Scan for the cell matching the given text and deliver its [X, Y] coordinate at center. 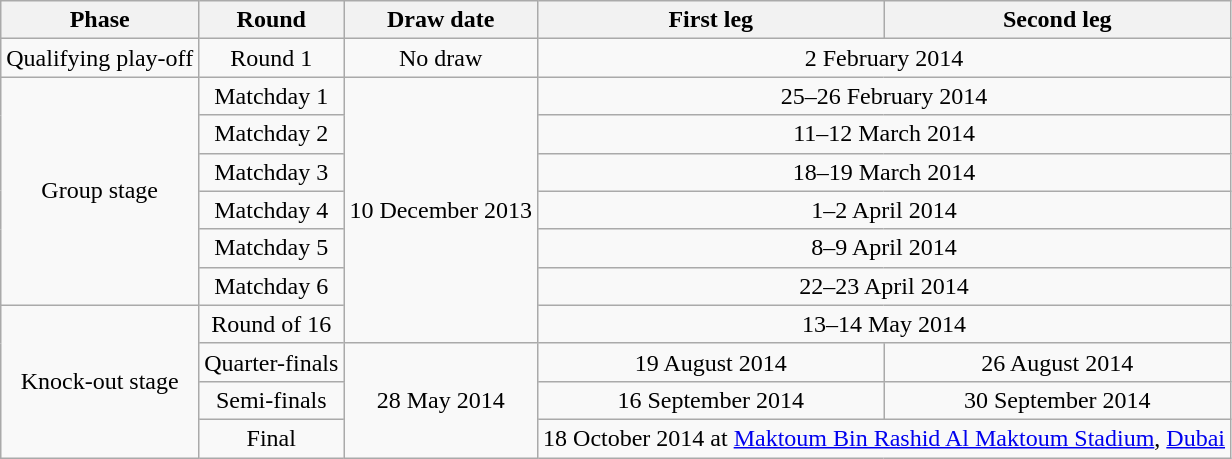
2 February 2014 [884, 58]
First leg [711, 20]
22–23 April 2014 [884, 286]
Group stage [100, 191]
Matchday 3 [272, 172]
Matchday 5 [272, 248]
1–2 April 2014 [884, 210]
26 August 2014 [1058, 362]
Qualifying play-off [100, 58]
Draw date [441, 20]
Matchday 6 [272, 286]
Round 1 [272, 58]
Round [272, 20]
Quarter-finals [272, 362]
No draw [441, 58]
Final [272, 438]
Matchday 2 [272, 134]
10 December 2013 [441, 210]
Matchday 4 [272, 210]
Second leg [1058, 20]
30 September 2014 [1058, 400]
Phase [100, 20]
Round of 16 [272, 324]
11–12 March 2014 [884, 134]
25–26 February 2014 [884, 96]
Matchday 1 [272, 96]
Knock-out stage [100, 381]
18–19 March 2014 [884, 172]
13–14 May 2014 [884, 324]
8–9 April 2014 [884, 248]
Semi-finals [272, 400]
18 October 2014 at Maktoum Bin Rashid Al Maktoum Stadium, Dubai [884, 438]
16 September 2014 [711, 400]
19 August 2014 [711, 362]
28 May 2014 [441, 400]
